Locate the cell with the specified text and output its (X, Y) center coordinate. 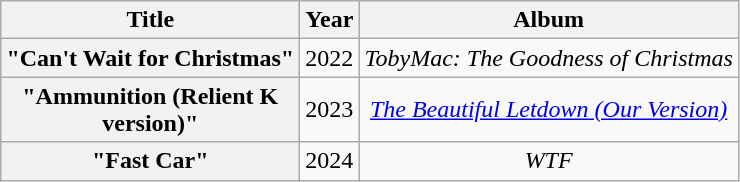
WTF (549, 161)
Year (330, 20)
"Can't Wait for Christmas" (150, 58)
2024 (330, 161)
The Beautiful Letdown (Our Version) (549, 110)
TobyMac: The Goodness of Christmas (549, 58)
Album (549, 20)
"Fast Car" (150, 161)
"Ammunition (Relient K version)" (150, 110)
2022 (330, 58)
2023 (330, 110)
Title (150, 20)
